Pinpoint the cell where the given text exists, returning its [X, Y] midpoint coordinate. 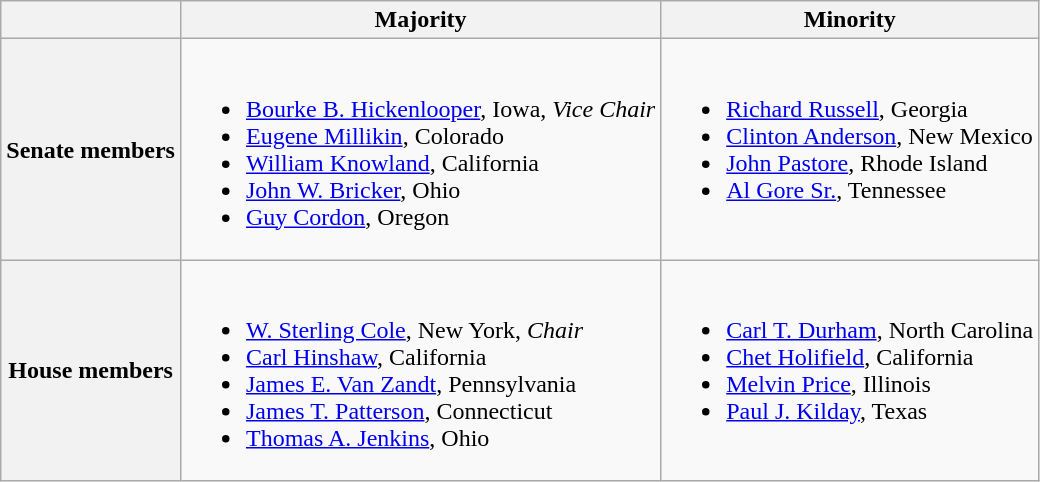
Minority [850, 20]
Majority [420, 20]
Carl T. Durham, North CarolinaChet Holifield, CaliforniaMelvin Price, IllinoisPaul J. Kilday, Texas [850, 370]
Bourke B. Hickenlooper, Iowa, Vice ChairEugene Millikin, ColoradoWilliam Knowland, CaliforniaJohn W. Bricker, OhioGuy Cordon, Oregon [420, 150]
House members [91, 370]
Senate members [91, 150]
Richard Russell, GeorgiaClinton Anderson, New MexicoJohn Pastore, Rhode IslandAl Gore Sr., Tennessee [850, 150]
W. Sterling Cole, New York, ChairCarl Hinshaw, CaliforniaJames E. Van Zandt, PennsylvaniaJames T. Patterson, ConnecticutThomas A. Jenkins, Ohio [420, 370]
